Extract the [x, y] coordinate from the center of the cell holding the provided text.  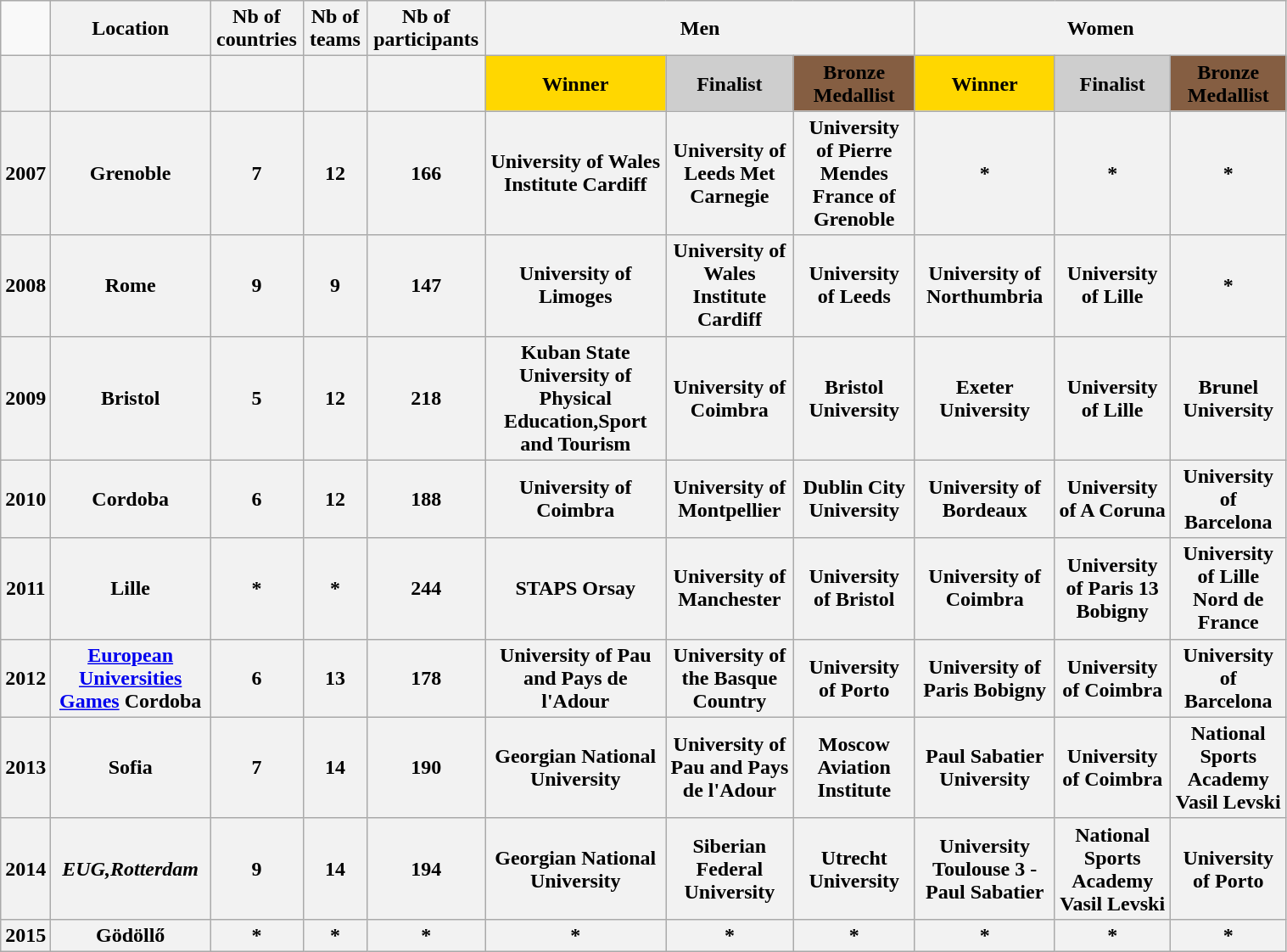
188 [426, 499]
Rome [131, 285]
2009 [25, 398]
Paul Sabatier University [984, 767]
Sofia [131, 767]
Nb of countries [257, 29]
2011 [25, 589]
University of Paris Bobigny [984, 678]
STAPS Orsay [575, 589]
Nb of teams [334, 29]
Bristol [131, 398]
University of Leeds [853, 285]
University of Paris 13 Bobigny [1113, 589]
244 [426, 589]
Location [131, 29]
190 [426, 767]
147 [426, 285]
Moscow Aviation Institute [853, 767]
University of A Coruna [1113, 499]
University of Limoges [575, 285]
Brunel University [1228, 398]
University Toulouse 3 - Paul Sabatier [984, 869]
166 [426, 173]
Siberian Federal University [730, 869]
University of Northumbria [984, 285]
Women [1100, 29]
University of Manchester [730, 589]
2015 [25, 935]
University of Montpellier [730, 499]
Nb of participants [426, 29]
University of Leeds Met Carnegie [730, 173]
University of Bristol [853, 589]
Dublin City University [853, 499]
2014 [25, 869]
University of Lille Nord de France [1228, 589]
Cordoba [131, 499]
2010 [25, 499]
EUG,Rotterdam [131, 869]
5 [257, 398]
Utrecht University [853, 869]
2007 [25, 173]
2012 [25, 678]
2008 [25, 285]
Lille [131, 589]
Gödöllő [131, 935]
Men [701, 29]
University of the Basque Country [730, 678]
194 [426, 869]
University of Pierre Mendes France of Grenoble [853, 173]
218 [426, 398]
178 [426, 678]
Bristol University [853, 398]
University of Bordeaux [984, 499]
Exeter University [984, 398]
Grenoble [131, 173]
Kuban State University of Physical Education,Sport and Tourism [575, 398]
2013 [25, 767]
European Universities Games Cordoba [131, 678]
13 [334, 678]
